Detect which cell encompasses the target text, then output its [x, y] center coordinate. 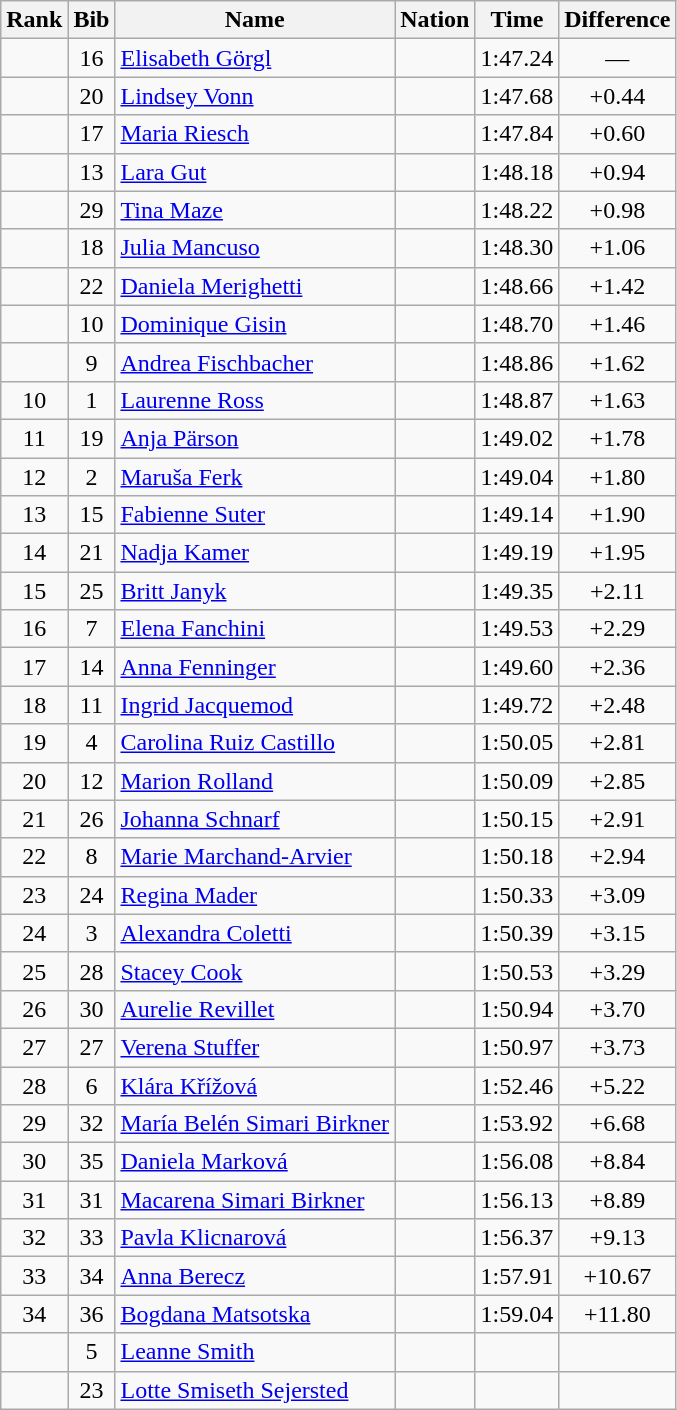
+0.98 [618, 210]
Anja Pärson [255, 438]
+0.60 [618, 134]
+8.89 [618, 1200]
+2.11 [618, 591]
1:48.22 [517, 210]
+1.62 [618, 362]
+3.09 [618, 895]
1:50.94 [517, 1009]
1:50.05 [517, 743]
1:56.08 [517, 1162]
María Belén Simari Birkner [255, 1124]
1:49.04 [517, 477]
Verena Stuffer [255, 1047]
1:50.53 [517, 971]
Stacey Cook [255, 971]
Pavla Klicnarová [255, 1238]
+1.95 [618, 553]
+3.29 [618, 971]
+1.90 [618, 515]
Daniela Merighetti [255, 286]
1:50.09 [517, 781]
Andrea Fischbacher [255, 362]
+2.91 [618, 819]
1:53.92 [517, 1124]
+2.36 [618, 667]
+5.22 [618, 1085]
Elena Fanchini [255, 629]
Alexandra Coletti [255, 933]
1:47.84 [517, 134]
4 [92, 743]
Marion Rolland [255, 781]
1:49.72 [517, 705]
Fabienne Suter [255, 515]
+2.94 [618, 857]
Lindsey Vonn [255, 96]
Anna Berecz [255, 1276]
36 [92, 1314]
1:59.04 [517, 1314]
+8.84 [618, 1162]
Elisabeth Görgl [255, 58]
+1.63 [618, 400]
Marie Marchand-Arvier [255, 857]
+11.80 [618, 1314]
+9.13 [618, 1238]
Leanne Smith [255, 1352]
1:56.13 [517, 1200]
+0.94 [618, 172]
Aurelie Revillet [255, 1009]
5 [92, 1352]
1:49.35 [517, 591]
+2.29 [618, 629]
+10.67 [618, 1276]
Anna Fenninger [255, 667]
Johanna Schnarf [255, 819]
1:56.37 [517, 1238]
1:48.18 [517, 172]
— [618, 58]
Maria Riesch [255, 134]
1:49.02 [517, 438]
Daniela Marková [255, 1162]
+3.15 [618, 933]
+2.81 [618, 743]
Bib [92, 20]
Julia Mancuso [255, 248]
Britt Janyk [255, 591]
+1.42 [618, 286]
35 [92, 1162]
+0.44 [618, 96]
Nation [435, 20]
Maruša Ferk [255, 477]
Nadja Kamer [255, 553]
1:47.24 [517, 58]
+1.78 [618, 438]
1:50.97 [517, 1047]
1:49.14 [517, 515]
Bogdana Matsotska [255, 1314]
1:48.87 [517, 400]
+3.73 [618, 1047]
Lara Gut [255, 172]
Macarena Simari Birkner [255, 1200]
Klára Křížová [255, 1085]
1:49.53 [517, 629]
Carolina Ruiz Castillo [255, 743]
+6.68 [618, 1124]
2 [92, 477]
Regina Mader [255, 895]
+3.70 [618, 1009]
Lotte Smiseth Sejersted [255, 1390]
7 [92, 629]
Dominique Gisin [255, 324]
8 [92, 857]
1:52.46 [517, 1085]
1:48.30 [517, 248]
1 [92, 400]
Name [255, 20]
1:50.33 [517, 895]
Time [517, 20]
1:50.39 [517, 933]
+2.85 [618, 781]
+2.48 [618, 705]
Laurenne Ross [255, 400]
1:47.68 [517, 96]
3 [92, 933]
Tina Maze [255, 210]
1:49.60 [517, 667]
1:57.91 [517, 1276]
1:48.70 [517, 324]
+1.80 [618, 477]
+1.06 [618, 248]
1:48.86 [517, 362]
1:49.19 [517, 553]
Ingrid Jacquemod [255, 705]
1:50.15 [517, 819]
9 [92, 362]
Rank [34, 20]
+1.46 [618, 324]
6 [92, 1085]
1:50.18 [517, 857]
1:48.66 [517, 286]
Difference [618, 20]
